Identify which cell holds the provided text, then report its (X, Y) central coordinate. 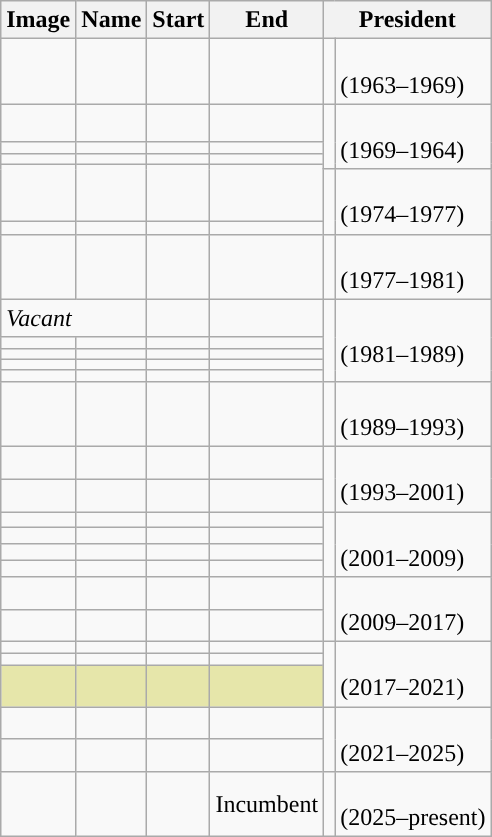
(1974–1977) (413, 202)
Vacant (74, 318)
(1963–1969) (413, 72)
(2025–present) (413, 804)
Incumbent (267, 804)
(1977–1981) (413, 266)
(1989–1993) (413, 414)
(1993–2001) (413, 478)
(2021–2025) (413, 740)
(1981–1989) (413, 340)
(2017–2021) (413, 674)
Start (178, 20)
Image (38, 20)
(2009–2017) (413, 610)
President (408, 20)
(2001–2009) (413, 544)
End (267, 20)
(1969–1964) (413, 136)
Name (112, 20)
